Detect which cell encompasses the target text, then output its (X, Y) center coordinate. 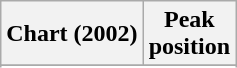
Peakposition (189, 34)
Chart (2002) (72, 34)
